Locate the cell with the specified text and output its (x, y) center coordinate. 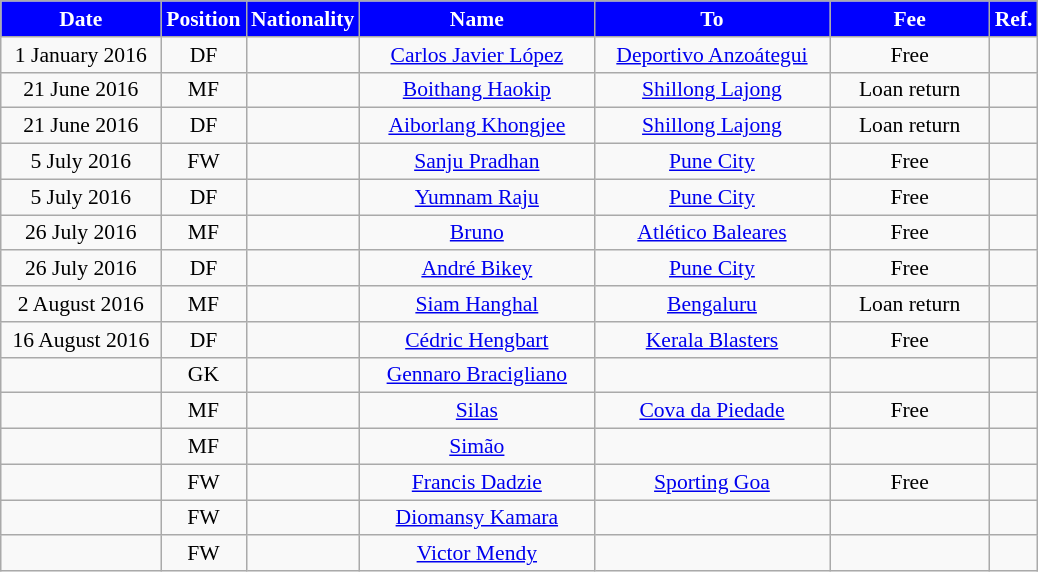
Sporting Goa (712, 482)
Fee (910, 19)
André Bikey (476, 269)
Deportivo Anzoátegui (712, 55)
Aiborlang Khongjee (476, 126)
Simão (476, 447)
Atlético Baleares (712, 233)
Carlos Javier López (476, 55)
Kerala Blasters (712, 340)
Bruno (476, 233)
GK (204, 375)
Position (204, 19)
Cova da Piedade (712, 411)
Silas (476, 411)
To (712, 19)
Gennaro Bracigliano (476, 375)
Francis Dadzie (476, 482)
Sanju Pradhan (476, 162)
Date (81, 19)
Boithang Haokip (476, 90)
Bengaluru (712, 304)
2 August 2016 (81, 304)
Victor Mendy (476, 554)
Cédric Hengbart (476, 340)
Diomansy Kamara (476, 518)
1 January 2016 (81, 55)
16 August 2016 (81, 340)
Yumnam Raju (476, 197)
Ref. (1014, 19)
Siam Hanghal (476, 304)
Nationality (302, 19)
Name (476, 19)
